Return the (X, Y) coordinate for the center point of the cell that contains the specified text.  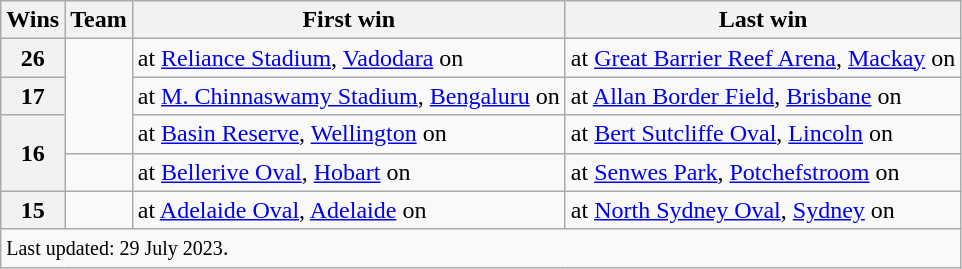
17 (33, 96)
First win (348, 20)
at M. Chinnaswamy Stadium, Bengaluru on (348, 96)
Team (99, 20)
Wins (33, 20)
at Basin Reserve, Wellington on (348, 134)
at Great Barrier Reef Arena, Mackay on (763, 58)
at Bellerive Oval, Hobart on (348, 172)
at Allan Border Field, Brisbane on (763, 96)
at Reliance Stadium, Vadodara on (348, 58)
at Bert Sutcliffe Oval, Lincoln on (763, 134)
at Senwes Park, Potchefstroom on (763, 172)
16 (33, 153)
15 (33, 210)
Last win (763, 20)
at Adelaide Oval, Adelaide on (348, 210)
Last updated: 29 July 2023. (481, 248)
at North Sydney Oval, Sydney on (763, 210)
26 (33, 58)
